Extract the [X, Y] coordinate from the center of the cell holding the provided text.  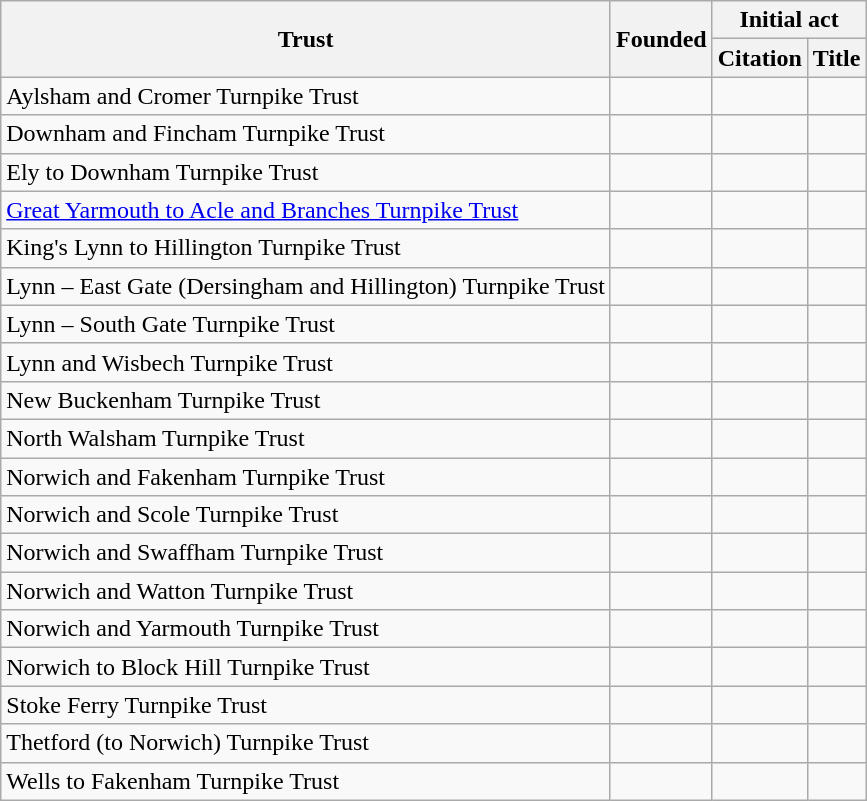
Wells to Fakenham Turnpike Trust [306, 781]
Stoke Ferry Turnpike Trust [306, 705]
King's Lynn to Hillington Turnpike Trust [306, 248]
Title [836, 58]
Lynn and Wisbech Turnpike Trust [306, 362]
Ely to Downham Turnpike Trust [306, 172]
Norwich to Block Hill Turnpike Trust [306, 667]
Norwich and Watton Turnpike Trust [306, 591]
Downham and Fincham Turnpike Trust [306, 134]
Aylsham and Cromer Turnpike Trust [306, 96]
Norwich and Yarmouth Turnpike Trust [306, 629]
Norwich and Swaffham Turnpike Trust [306, 553]
Initial act [789, 20]
Founded [661, 39]
New Buckenham Turnpike Trust [306, 400]
Thetford (to Norwich) Turnpike Trust [306, 743]
Great Yarmouth to Acle and Branches Turnpike Trust [306, 210]
Citation [760, 58]
Lynn – South Gate Turnpike Trust [306, 324]
North Walsham Turnpike Trust [306, 438]
Norwich and Fakenham Turnpike Trust [306, 477]
Norwich and Scole Turnpike Trust [306, 515]
Trust [306, 39]
Lynn – East Gate (Dersingham and Hillington) Turnpike Trust [306, 286]
